For the text-containing cell, return its midpoint in [X, Y] coordinate format. 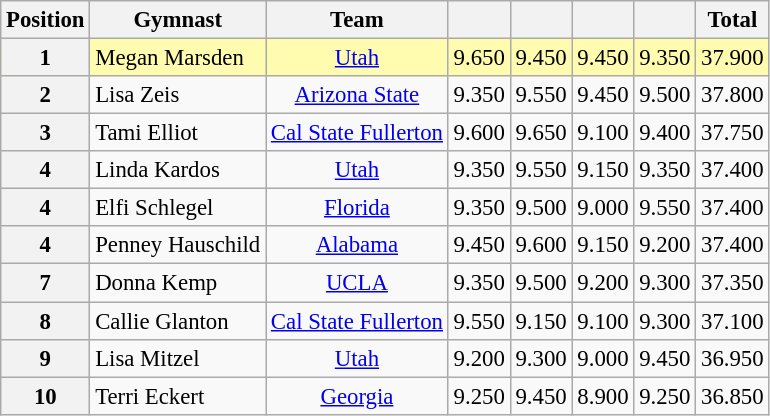
Terri Eckert [178, 396]
9 [46, 358]
Callie Glanton [178, 321]
Lisa Mitzel [178, 358]
Elfi Schlegel [178, 208]
9.400 [665, 133]
Megan Marsden [178, 58]
Alabama [358, 245]
Penney Hauschild [178, 245]
Donna Kemp [178, 283]
37.100 [732, 321]
36.850 [732, 396]
36.950 [732, 358]
10 [46, 396]
Linda Kardos [178, 170]
Team [358, 20]
Georgia [358, 396]
8 [46, 321]
Arizona State [358, 95]
3 [46, 133]
37.900 [732, 58]
1 [46, 58]
Gymnast [178, 20]
37.800 [732, 95]
Position [46, 20]
Total [732, 20]
8.900 [603, 396]
37.750 [732, 133]
Tami Elliot [178, 133]
UCLA [358, 283]
2 [46, 95]
Lisa Zeis [178, 95]
7 [46, 283]
37.350 [732, 283]
Florida [358, 208]
